Pinpoint the cell where the given text exists, returning its [x, y] midpoint coordinate. 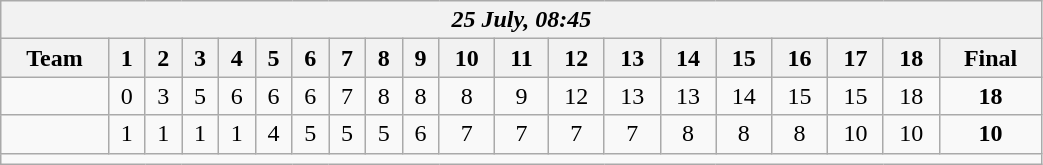
11 [522, 58]
2 [164, 58]
Final [990, 58]
16 [800, 58]
Team [55, 58]
17 [856, 58]
25 July, 08:45 [522, 20]
0 [126, 96]
